Find where the given text appears and provide that cell's center as [x, y] coordinate. 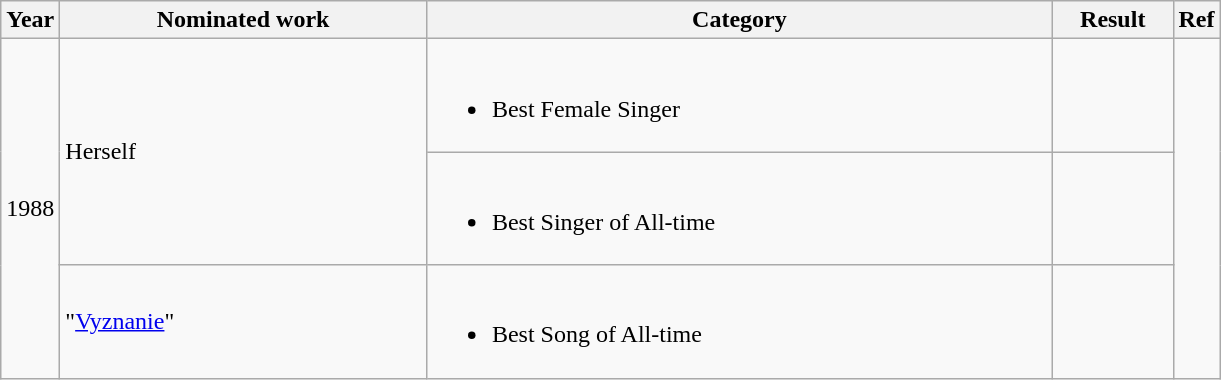
Category [739, 20]
Herself [244, 152]
1988 [30, 208]
Year [30, 20]
Result [1112, 20]
Nominated work [244, 20]
Ref [1196, 20]
Best Female Singer [739, 96]
Best Singer of All-time [739, 208]
Best Song of All-time [739, 322]
"Vyznanie" [244, 322]
